Provide the (X, Y) coordinate of the cell's center where the given text is located.  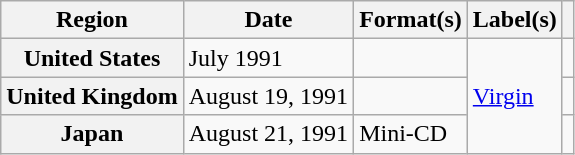
Format(s) (411, 20)
United States (92, 58)
Date (268, 20)
Region (92, 20)
Japan (92, 134)
Label(s) (514, 20)
August 21, 1991 (268, 134)
Virgin (514, 96)
Mini-CD (411, 134)
July 1991 (268, 58)
United Kingdom (92, 96)
August 19, 1991 (268, 96)
